Capture the cell that displays the provided text and extract its (X, Y) central coordinate. 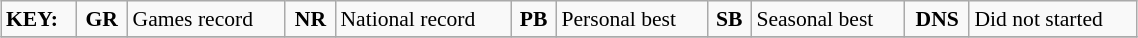
National record (422, 19)
Games record (206, 19)
SB (729, 19)
PB (534, 19)
GR (102, 19)
KEY: (38, 19)
NR (310, 19)
Seasonal best (828, 19)
Did not started (1053, 19)
DNS (937, 19)
Personal best (632, 19)
